From the cell containing the given text, extract its center point as (X, Y) coordinate. 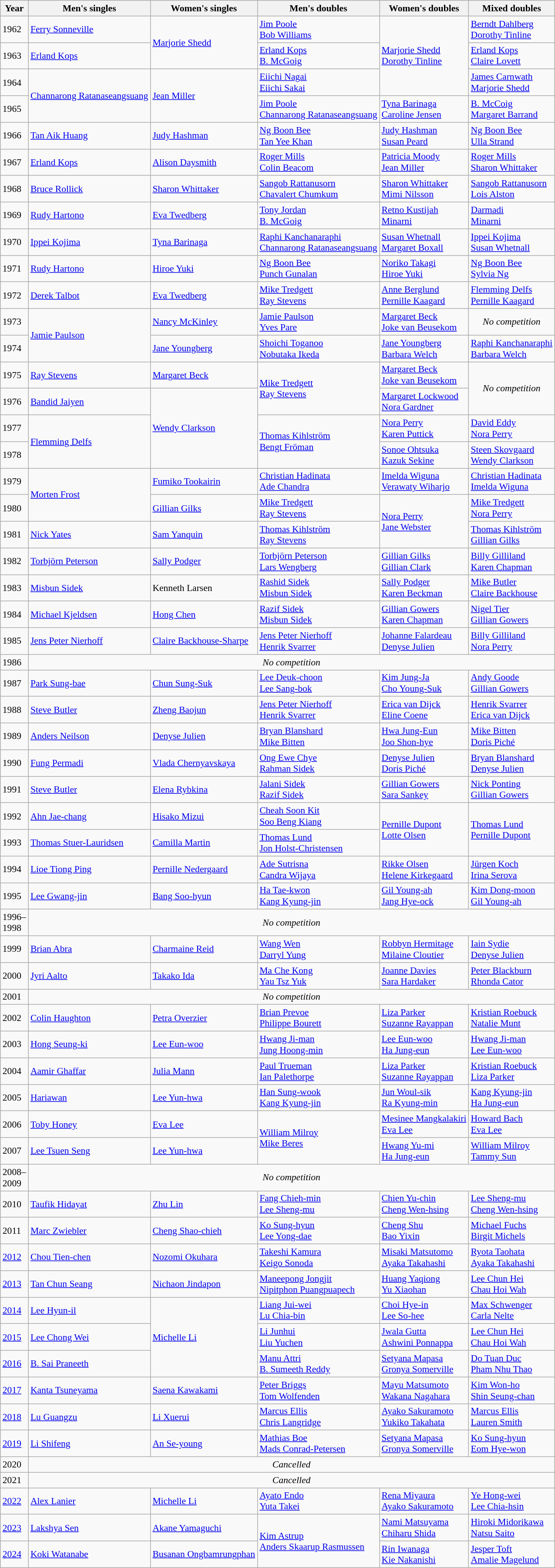
2001 (14, 997)
Torbjörn Peterson (89, 561)
Mike Bitten Doris Piché (511, 736)
Colin Haughton (89, 1018)
1965 (14, 109)
Han Sung-wook Kang Kyung-jin (318, 1098)
Denyse Julien Doris Piché (424, 763)
Bang Soo-hyun (204, 896)
Michael Kjeldsen (89, 614)
Nora Perry Jane Webster (424, 521)
1964 (14, 83)
Andy Goode Gillian Gowers (511, 683)
Thomas Lund Pernille Dupont (511, 829)
Ayato Endo Yuta Takei (318, 1501)
Wendy Clarkson (204, 428)
Do Tuan Duc Pham Nhu Thao (511, 1364)
1983 (14, 588)
Berndt Dahlberg Dorothy Tinline (511, 30)
Roger Mills Sharon Whittaker (511, 162)
1971 (14, 269)
Choi Hye-in Lee So-hee (424, 1311)
1996–1998 (14, 923)
1987 (14, 683)
Marc Zwiebler (89, 1231)
Thomas Kihlström Gillian Gilks (511, 534)
Judy Hashman (204, 136)
Cheah Soon Kit Soo Beng Kiang (318, 816)
Lee Hyun-il (89, 1311)
Liang Jui-wei Lu Chia-bin (318, 1311)
Jesper Toft Amalie Magelund (511, 1555)
2022 (14, 1501)
1973 (14, 322)
Lee Tsuen Seng (89, 1151)
Eiichi Nagai Eiichi Sakai (318, 83)
Bandid Jaiyen (89, 402)
Li Junhui Liu Yuchen (318, 1337)
Ng Boon Bee Ulla Strand (511, 136)
1991 (14, 789)
Kristian Roebuck Liza Parker (511, 1071)
Women's singles (204, 8)
Ng Boon Bee Sylvia Ng (511, 269)
Kim Astrup Anders Skaarup Rasmussen (318, 1541)
1979 (14, 481)
Brian Abra (89, 950)
2005 (14, 1098)
1999 (14, 950)
Mathias Boe Mads Conrad-Petersen (318, 1444)
Marjorie Shedd Dorothy Tinline (424, 56)
Nora Perry Karen Puttick (424, 428)
Erica van Dijck Eline Coene (424, 710)
Hiroe Yuki (204, 269)
Lee Gwang-jin (89, 896)
Channarong Ratanaseangsuang (89, 96)
Pernille Dupont Lotte Olsen (424, 829)
Julia Mann (204, 1071)
Retno Kustijah Minarni (424, 216)
Ong Ewe Chye Rahman Sidek (318, 763)
Gil Young-ah Jang Hye-ock (424, 896)
Jens Peter Nierhoff (89, 641)
Gillian Gowers Sara Sankey (424, 789)
1994 (14, 870)
2007 (14, 1151)
1969 (14, 216)
Hwang Yu-mi Ha Jung-eun (424, 1151)
Maneepong Jongjit Nipitphon Puangpuapech (318, 1284)
Flemming Delfs Pernille Kaagard (511, 295)
Erland Kops Claire Lovett (511, 56)
1977 (14, 428)
Ryota Taohata Ayaka Takahashi (511, 1258)
Rikke Olsen Helene Kirkegaard (424, 870)
Ferry Sonneville (89, 30)
Margaret Lockwood Nora Gardner (424, 402)
Park Sung-bae (89, 683)
1986 (14, 662)
1970 (14, 242)
Joanne Davies Sara Hardaker (424, 976)
Sam Yanquin (204, 534)
Kim Dong-moon Gil Young-ah (511, 896)
Saena Kawakami (204, 1390)
Erland Kops B. McGoig (318, 56)
2024 (14, 1555)
Michael Fuchs Birgit Michels (511, 1231)
Bryan Blanshard Denyse Julien (511, 763)
Torbjörn Peterson Lars Wengberg (318, 561)
Lee Chong Wei (89, 1337)
2008–2009 (14, 1178)
Sally Podger Karen Beckman (424, 588)
Manu Attri B. Sumeeth Reddy (318, 1364)
1976 (14, 402)
Ade Sutrisna Candra Wijaya (318, 870)
Marjorie Shedd (204, 43)
Razif Sidek Misbun Sidek (318, 614)
Johanne Falardeau Denyse Julien (424, 641)
Lioe Tiong Ping (89, 870)
Toby Honey (89, 1125)
Raphi Kanchanaraphi Barbara Welch (511, 348)
1967 (14, 162)
Nigel Tier Gillian Gowers (511, 614)
Jwala Gutta Ashwini Ponnappa (424, 1337)
Brian Prevoe Philippe Bourett (318, 1018)
Zhu Lin (204, 1204)
Thomas Lund Jon Holst-Christensen (318, 843)
1962 (14, 30)
Jun Woul-sik Ra Kyung-min (424, 1098)
Mesinee Mangkalakiri Eva Lee (424, 1125)
Christian Hadinata Ade Chandra (318, 481)
David Eddy Nora Perry (511, 428)
Hong Seung-ki (89, 1044)
B. McCoig Margaret Barrand (511, 109)
Kang Kyung-jin Ha Jung-eun (511, 1098)
Tan Aik Huang (89, 136)
Anne Berglund Pernille Kaagard (424, 295)
Tan Chun Seang (89, 1284)
2013 (14, 1284)
Sangob Rattanusorn Chavalert Chumkum (318, 189)
2010 (14, 1204)
1966 (14, 136)
Alison Daysmith (204, 162)
Fang Chieh-min Lee Sheng-mu (318, 1204)
Mike Tredgett Nora Perry (511, 508)
Busanan Ongbamrungphan (204, 1555)
Sharon Whittaker (204, 189)
Nami Matsuyama Chiharu Shida (424, 1528)
Patricia Moody Jean Miller (424, 162)
1980 (14, 508)
Rena Miyaura Ayako Sakuramoto (424, 1501)
Bryan Blanshard Mike Bitten (318, 736)
An Se-young (204, 1444)
Margaret Beck (204, 375)
1985 (14, 641)
James Carnwath Marjorie Shedd (511, 83)
Ahn Jae-chang (89, 816)
Lakshya Sen (89, 1528)
Sharon Whittaker Mimi Nilsson (424, 189)
Marcus Ellis Chris Langridge (318, 1417)
Nozomi Okuhara (204, 1258)
2021 (14, 1480)
Shoichi Toganoo Nobutaka Ikeda (318, 348)
1989 (14, 736)
Kim Won-ho Shin Seung-chan (511, 1390)
Aamir Ghaffar (89, 1071)
Billy Gilliland Karen Chapman (511, 561)
B. Sai Praneeth (89, 1364)
Gillian Gilks (204, 508)
Gillian Gowers Karen Chapman (424, 614)
Chun Sung-Suk (204, 683)
2006 (14, 1125)
Raphi Kanchanaraphi Channarong Ratanaseangsuang (318, 242)
Thomas Stuer-Lauridsen (89, 843)
2019 (14, 1444)
Zheng Baojun (204, 710)
Takako Ida (204, 976)
Kanta Tsuneyama (89, 1390)
2011 (14, 1231)
Nichaon Jindapon (204, 1284)
Alex Lanier (89, 1501)
Chien Yu-chin Cheng Wen-hsing (424, 1204)
2018 (14, 1417)
Pernille Nedergaard (204, 870)
Thomas Kihlström Bengt Fröman (318, 442)
1978 (14, 455)
Claire Backhouse-Sharpe (204, 641)
Hariawan (89, 1098)
Max Schwenger Carla Nelte (511, 1311)
Wang Wen Darryl Yung (318, 950)
1988 (14, 710)
1975 (14, 375)
Mayu Matsumoto Wakana Nagahara (424, 1390)
Cheng Shao-chieh (204, 1231)
Howard Bach Eva Lee (511, 1125)
Li Shifeng (89, 1444)
Peter Briggs Tom Wolfenden (318, 1390)
Ng Boon Bee Tan Yee Khan (318, 136)
Tony Jordan B. McGoig (318, 216)
Sonoe Ohtsuka Kazuk Sekine (424, 455)
Nick Yates (89, 534)
Cheng Shu Bao Yixin (424, 1231)
Charmaine Reid (204, 950)
Eva Lee (204, 1125)
Koki Watanabe (89, 1555)
Hiroki Midorikawa Natsu Saito (511, 1528)
Lee Eun-woo (204, 1044)
Hwang Ji-man Jung Hoong-min (318, 1044)
Jürgen Koch Irina Serova (511, 870)
Denyse Julien (204, 736)
2015 (14, 1337)
Women's doubles (424, 8)
Lee Deuk-choon Lee Sang-bok (318, 683)
Christian Hadinata Imelda Wiguna (511, 481)
Jyri Aalto (89, 976)
Imelda Wiguna Verawaty Wiharjo (424, 481)
1992 (14, 816)
Huang Yaqiong Yu Xiaohan (424, 1284)
2002 (14, 1018)
Men's doubles (318, 8)
Akane Yamaguchi (204, 1528)
Bruce Rollick (89, 189)
Steen Skovgaard Wendy Clarkson (511, 455)
Sangob Rattanusorn Lois Alston (511, 189)
Jane Youngberg Barbara Welch (424, 348)
Rin Iwanaga Kie Nakanishi (424, 1555)
Ng Boon Bee Punch Gunalan (318, 269)
1968 (14, 189)
Marcus Ellis Lauren Smith (511, 1417)
1982 (14, 561)
Flemming Delfs (89, 442)
Roger Mills Colin Beacom (318, 162)
William Milroy Tammy Sun (511, 1151)
Misaki Matsutomo Ayaka Takahashi (424, 1258)
1974 (14, 348)
2014 (14, 1311)
Misbun Sidek (89, 588)
Li Xuerui (204, 1417)
Jalani Sidek Razif Sidek (318, 789)
Morten Frost (89, 495)
Vlada Chernyavskaya (204, 763)
1963 (14, 56)
Kristian Roebuck Natalie Munt (511, 1018)
Lu Guangzu (89, 1417)
1995 (14, 896)
Ippei Kojima (89, 242)
1990 (14, 763)
Chou Tien-chen (89, 1258)
Anders Neilson (89, 736)
Ippei Kojima Susan Whetnall (511, 242)
Fumiko Tookairin (204, 481)
Jamie Paulson (89, 335)
Henrik Svarrer Erica van Dijck (511, 710)
Hwa Jung-Eun Joo Shon-hye (424, 736)
Judy Hashman Susan Peard (424, 136)
Jane Youngberg (204, 348)
1993 (14, 843)
Camilla Martin (204, 843)
Jim Poole Bob Williams (318, 30)
1981 (14, 534)
Peter Blackburn Rhonda Cator (511, 976)
Year (14, 8)
2023 (14, 1528)
Robbyn Hermitage Milaine Cloutier (424, 950)
2004 (14, 1071)
2003 (14, 1044)
2000 (14, 976)
Billy Gilliland Nora Perry (511, 641)
2020 (14, 1465)
Lee Eun-woo Ha Jung-eun (424, 1044)
2016 (14, 1364)
Ko Sung-hyun Lee Yong-dae (318, 1231)
Ye Hong-wei Lee Chia-hsin (511, 1501)
Men's singles (89, 8)
Susan Whetnall Margaret Boxall (424, 242)
Petra Overzier (204, 1018)
Tyna Barinaga Caroline Jensen (424, 109)
Jim Poole Channarong Ratanaseangsuang (318, 109)
William Milroy Mike Beres (318, 1138)
Ma Che Kong Yau Tsz Yuk (318, 976)
Rashid Sidek Misbun Sidek (318, 588)
Gillian Gilks Gillian Clark (424, 561)
Kim Jung-Ja Cho Young-Suk (424, 683)
Ayako Sakuramoto Yukiko Takahata (424, 1417)
Jean Miller (204, 96)
Paul Trueman Ian Palethorpe (318, 1071)
Kenneth Larsen (204, 588)
Mixed doubles (511, 8)
Fung Permadi (89, 763)
Tyna Barinaga (204, 242)
Ko Sung-hyun Eom Hye-won (511, 1444)
Hisako Mizui (204, 816)
Iain Sydie Denyse Julien (511, 950)
Nancy McKinley (204, 322)
Noriko Takagi Hiroe Yuki (424, 269)
Ray Stevens (89, 375)
2017 (14, 1390)
Hong Chen (204, 614)
2012 (14, 1258)
Nick Ponting Gillian Gowers (511, 789)
Thomas Kihlström Ray Stevens (318, 534)
Elena Rybkina (204, 789)
Sally Podger (204, 561)
Darmadi Minarni (511, 216)
Taufik Hidayat (89, 1204)
Hwang Ji-man Lee Eun-woo (511, 1044)
1984 (14, 614)
Lee Sheng-mu Cheng Wen-hsing (511, 1204)
Jamie Paulson Yves Pare (318, 322)
Derek Talbot (89, 295)
Ha Tae-kwon Kang Kyung-jin (318, 896)
1972 (14, 295)
Takeshi Kamura Keigo Sonoda (318, 1258)
Mike Butler Claire Backhouse (511, 588)
